Scan for the cell matching the given text and deliver its [x, y] coordinate at center. 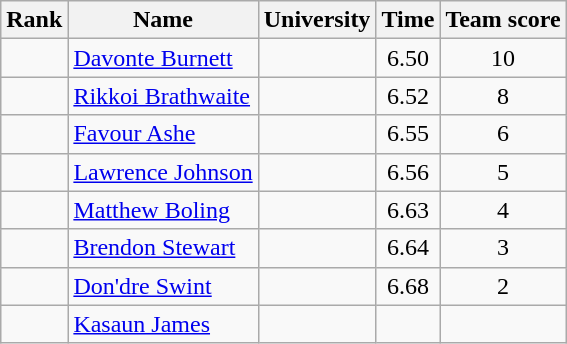
Don'dre Swint [163, 286]
Rikkoi Brathwaite [163, 96]
8 [503, 96]
University [317, 20]
6.56 [408, 172]
Time [408, 20]
Favour Ashe [163, 134]
6 [503, 134]
Kasaun James [163, 324]
Lawrence Johnson [163, 172]
6.68 [408, 286]
Rank [34, 20]
Name [163, 20]
6.64 [408, 248]
5 [503, 172]
2 [503, 286]
6.50 [408, 58]
10 [503, 58]
Team score [503, 20]
4 [503, 210]
Davonte Burnett [163, 58]
6.52 [408, 96]
3 [503, 248]
Brendon Stewart [163, 248]
Matthew Boling [163, 210]
6.55 [408, 134]
6.63 [408, 210]
